Detect which cell encompasses the target text, then output its (X, Y) center coordinate. 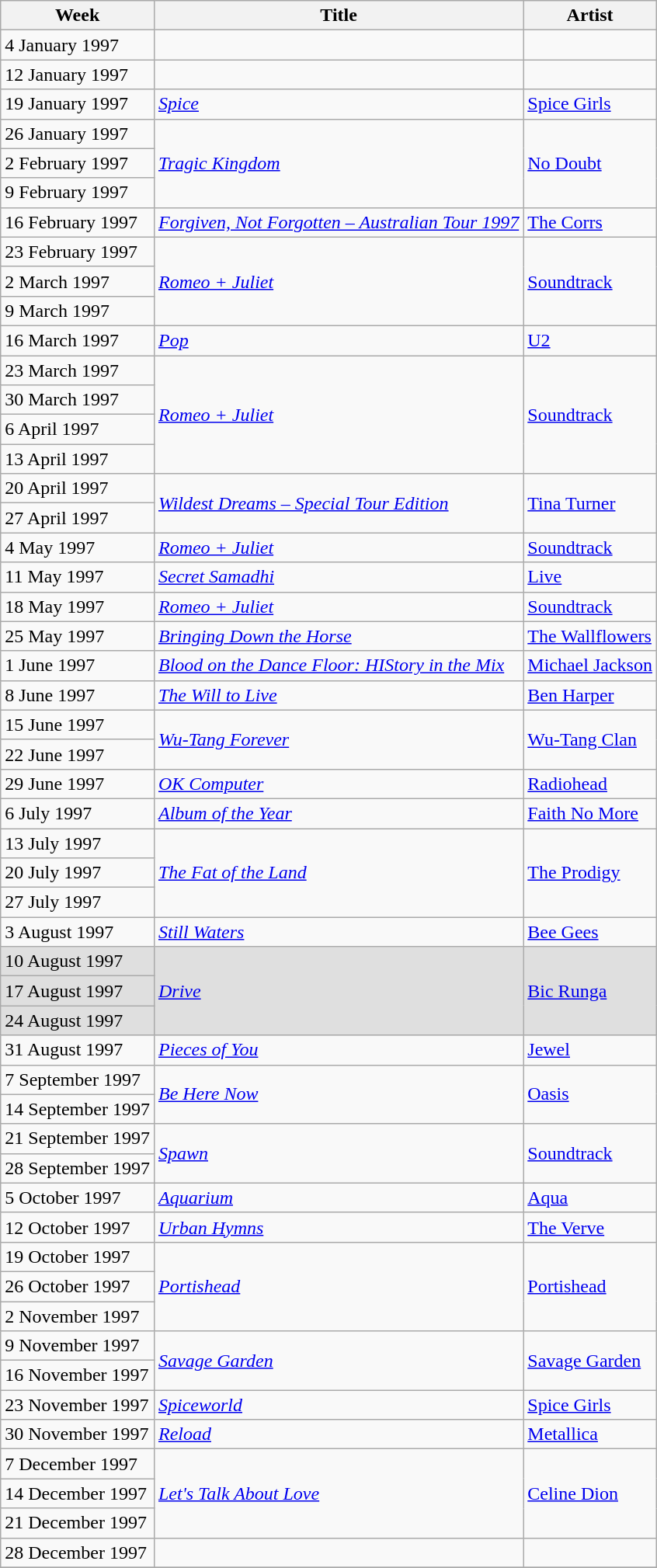
Jewel (590, 1050)
Wildest Dreams – Special Tour Edition (339, 503)
2 November 1997 (78, 1316)
The Prodigy (590, 872)
16 February 1997 (78, 222)
16 November 1997 (78, 1375)
Be Here Now (339, 1094)
12 October 1997 (78, 1227)
Pieces of You (339, 1050)
23 February 1997 (78, 252)
Bringing Down the Horse (339, 636)
10 August 1997 (78, 961)
Wu-Tang Clan (590, 739)
Faith No More (590, 813)
14 September 1997 (78, 1109)
22 June 1997 (78, 754)
8 June 1997 (78, 695)
Bic Runga (590, 991)
U2 (590, 340)
7 September 1997 (78, 1080)
28 December 1997 (78, 1552)
Tina Turner (590, 503)
Aqua (590, 1198)
Blood on the Dance Floor: HIStory in the Mix (339, 666)
30 November 1997 (78, 1434)
Spice (339, 104)
Bee Gees (590, 932)
15 June 1997 (78, 725)
4 January 1997 (78, 45)
The Fat of the Land (339, 872)
28 September 1997 (78, 1168)
OK Computer (339, 784)
Album of the Year (339, 813)
27 April 1997 (78, 518)
3 August 1997 (78, 932)
Drive (339, 991)
12 January 1997 (78, 75)
25 May 1997 (78, 636)
9 March 1997 (78, 311)
Oasis (590, 1094)
19 January 1997 (78, 104)
14 December 1997 (78, 1493)
30 March 1997 (78, 400)
Wu-Tang Forever (339, 739)
Artist (590, 16)
31 August 1997 (78, 1050)
21 December 1997 (78, 1523)
26 October 1997 (78, 1286)
23 March 1997 (78, 370)
23 November 1997 (78, 1405)
6 April 1997 (78, 429)
9 November 1997 (78, 1346)
7 December 1997 (78, 1464)
6 July 1997 (78, 813)
4 May 1997 (78, 548)
20 July 1997 (78, 873)
The Will to Live (339, 695)
Spiceworld (339, 1405)
Reload (339, 1434)
29 June 1997 (78, 784)
The Wallflowers (590, 636)
Title (339, 16)
Spawn (339, 1153)
17 August 1997 (78, 991)
Aquarium (339, 1198)
Still Waters (339, 932)
Let's Talk About Love (339, 1493)
18 May 1997 (78, 607)
11 May 1997 (78, 577)
Michael Jackson (590, 666)
24 August 1997 (78, 1020)
9 February 1997 (78, 193)
Tragic Kingdom (339, 163)
Urban Hymns (339, 1227)
16 March 1997 (78, 340)
Metallica (590, 1434)
5 October 1997 (78, 1198)
Forgiven, Not Forgotten – Australian Tour 1997 (339, 222)
2 February 1997 (78, 163)
The Corrs (590, 222)
27 July 1997 (78, 902)
No Doubt (590, 163)
Week (78, 16)
13 April 1997 (78, 459)
Radiohead (590, 784)
21 September 1997 (78, 1139)
13 July 1997 (78, 843)
1 June 1997 (78, 666)
Ben Harper (590, 695)
26 January 1997 (78, 134)
Live (590, 577)
Celine Dion (590, 1493)
Pop (339, 340)
Secret Samadhi (339, 577)
The Verve (590, 1227)
19 October 1997 (78, 1257)
2 March 1997 (78, 281)
20 April 1997 (78, 488)
